For the text-containing cell, return its midpoint in [x, y] coordinate format. 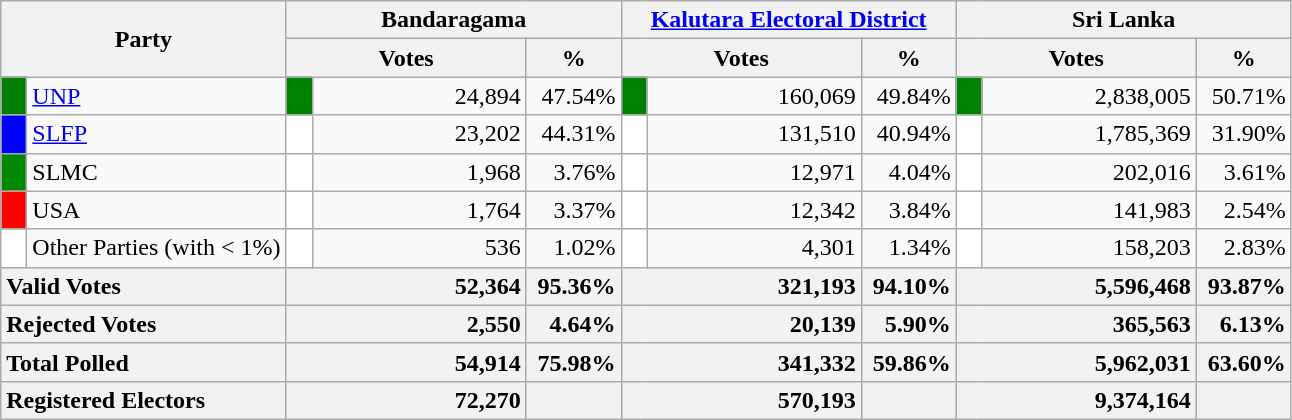
6.13% [1244, 324]
95.36% [574, 286]
Total Polled [144, 362]
20,139 [741, 324]
Other Parties (with < 1%) [156, 248]
63.60% [1244, 362]
5.90% [908, 324]
12,971 [754, 172]
4,301 [754, 248]
Kalutara Electoral District [788, 20]
160,069 [754, 96]
2,838,005 [1089, 96]
USA [156, 210]
1,764 [419, 210]
Party [144, 39]
4.64% [574, 324]
Registered Electors [144, 400]
50.71% [1244, 96]
131,510 [754, 134]
SLFP [156, 134]
570,193 [741, 400]
31.90% [1244, 134]
202,016 [1089, 172]
75.98% [574, 362]
4.04% [908, 172]
Valid Votes [144, 286]
23,202 [419, 134]
2.83% [1244, 248]
1.34% [908, 248]
Bandaragama [454, 20]
3.84% [908, 210]
1,785,369 [1089, 134]
2.54% [1244, 210]
12,342 [754, 210]
9,374,164 [1076, 400]
94.10% [908, 286]
72,270 [406, 400]
158,203 [1089, 248]
365,563 [1076, 324]
2,550 [406, 324]
3.37% [574, 210]
3.61% [1244, 172]
24,894 [419, 96]
93.87% [1244, 286]
141,983 [1089, 210]
3.76% [574, 172]
1.02% [574, 248]
5,962,031 [1076, 362]
SLMC [156, 172]
59.86% [908, 362]
Rejected Votes [144, 324]
536 [419, 248]
5,596,468 [1076, 286]
54,914 [406, 362]
40.94% [908, 134]
341,332 [741, 362]
321,193 [741, 286]
1,968 [419, 172]
52,364 [406, 286]
44.31% [574, 134]
Sri Lanka [1124, 20]
UNP [156, 96]
49.84% [908, 96]
47.54% [574, 96]
